Extract the (X, Y) coordinate from the center of the cell holding the provided text.  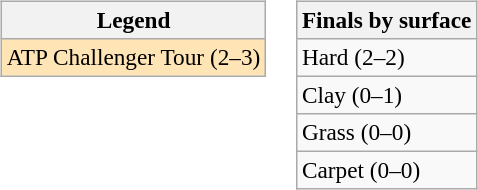
Carpet (0–0) (387, 171)
Clay (0–1) (387, 95)
Legend (133, 20)
ATP Challenger Tour (2–3) (133, 57)
Hard (2–2) (387, 57)
Finals by surface (387, 20)
Grass (0–0) (387, 133)
